Locate the cell with the specified text and output its [x, y] center coordinate. 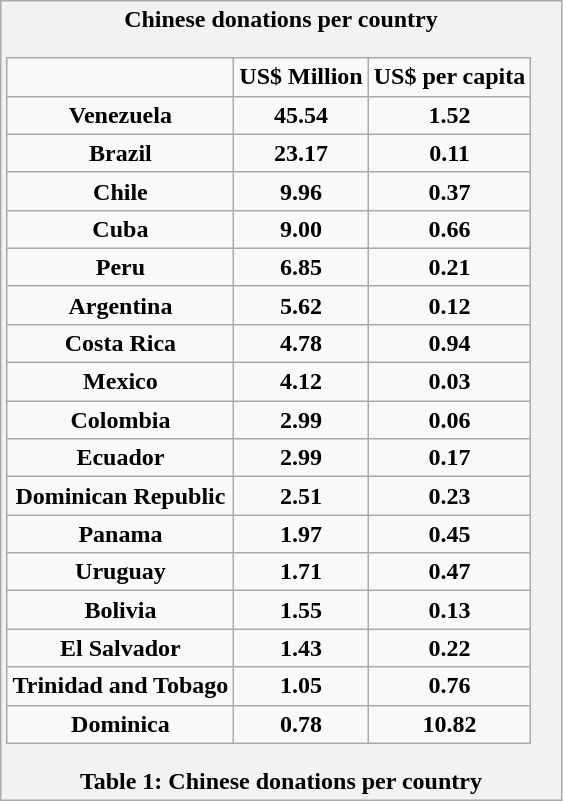
US$ per capita [450, 77]
45.54 [301, 115]
Dominica [120, 724]
0.47 [450, 572]
0.76 [450, 686]
10.82 [450, 724]
Peru [120, 267]
0.37 [450, 191]
Dominican Republic [120, 496]
0.23 [450, 496]
0.12 [450, 305]
2.51 [301, 496]
Brazil [120, 153]
0.22 [450, 648]
Mexico [120, 382]
Ecuador [120, 458]
1.05 [301, 686]
4.12 [301, 382]
0.45 [450, 534]
El Salvador [120, 648]
Chile [120, 191]
US$ Million [301, 77]
1.55 [301, 610]
Cuba [120, 229]
0.94 [450, 343]
23.17 [301, 153]
6.85 [301, 267]
Argentina [120, 305]
4.78 [301, 343]
5.62 [301, 305]
0.78 [301, 724]
Venezuela [120, 115]
0.13 [450, 610]
0.06 [450, 420]
1.97 [301, 534]
1.43 [301, 648]
Costa Rica [120, 343]
9.96 [301, 191]
Bolivia [120, 610]
9.00 [301, 229]
0.11 [450, 153]
0.17 [450, 458]
1.52 [450, 115]
Trinidad and Tobago [120, 686]
0.03 [450, 382]
Colombia [120, 420]
Panama [120, 534]
Uruguay [120, 572]
1.71 [301, 572]
0.66 [450, 229]
0.21 [450, 267]
